Identify which cell holds the provided text, then report its [X, Y] central coordinate. 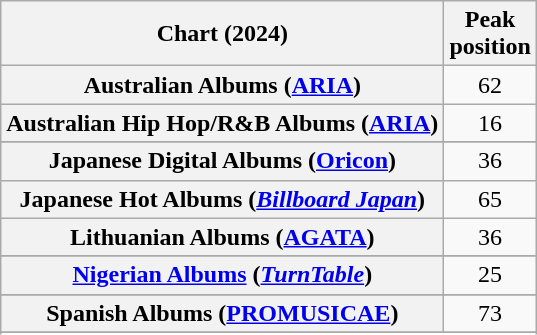
62 [490, 85]
Japanese Digital Albums (Oricon) [222, 161]
Spanish Albums (PROMUSICAE) [222, 313]
Peakposition [490, 34]
73 [490, 313]
Japanese Hot Albums (Billboard Japan) [222, 199]
Australian Hip Hop/R&B Albums (ARIA) [222, 123]
65 [490, 199]
16 [490, 123]
25 [490, 275]
Lithuanian Albums (AGATA) [222, 237]
Chart (2024) [222, 34]
Nigerian Albums (TurnTable) [222, 275]
Australian Albums (ARIA) [222, 85]
